Pinpoint the cell where the given text exists, returning its (X, Y) midpoint coordinate. 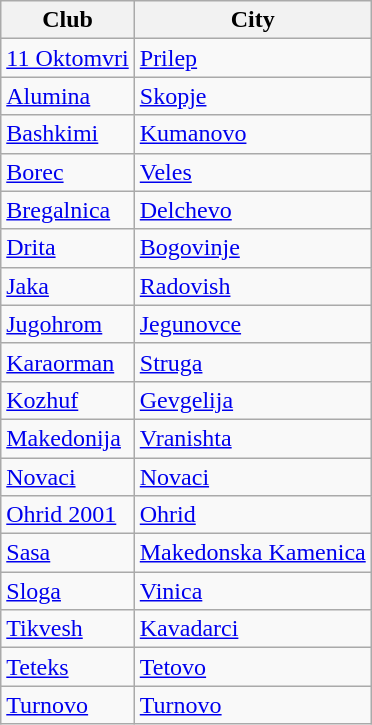
Tetovo (252, 667)
Kavadarci (252, 629)
Karaorman (68, 362)
Bashkimi (68, 134)
Club (68, 20)
Ohrid 2001 (68, 515)
Borec (68, 172)
Delchevo (252, 210)
Struga (252, 362)
Kozhuf (68, 400)
Vinica (252, 591)
Vranishta (252, 438)
Jegunovce (252, 324)
Bregalnica (68, 210)
City (252, 20)
Skopje (252, 96)
Jaka (68, 286)
Teteks (68, 667)
Kumanovo (252, 134)
Alumina (68, 96)
Tikvesh (68, 629)
Makedonija (68, 438)
11 Oktomvri (68, 58)
Drita (68, 248)
Bogovinje (252, 248)
Sloga (68, 591)
Jugohrom (68, 324)
Radovish (252, 286)
Ohrid (252, 515)
Prilep (252, 58)
Makedonska Kamenica (252, 553)
Veles (252, 172)
Gevgelija (252, 400)
Sasa (68, 553)
